Locate the cell with the specified text and output its (X, Y) center coordinate. 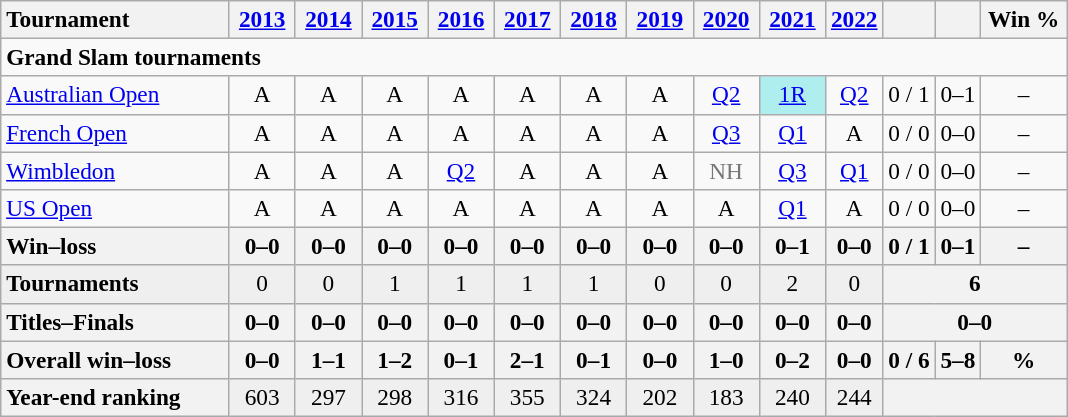
324 (593, 397)
French Open (115, 133)
2018 (593, 19)
Titles–Finals (115, 322)
2015 (395, 19)
1–1 (328, 359)
355 (527, 397)
297 (328, 397)
240 (792, 397)
5–8 (958, 359)
183 (726, 397)
Win % (1024, 19)
2019 (660, 19)
NH (726, 170)
2021 (792, 19)
Grand Slam tournaments (534, 57)
2020 (726, 19)
1–2 (395, 359)
Tournaments (115, 284)
% (1024, 359)
202 (660, 397)
1–0 (726, 359)
2–1 (527, 359)
Tournament (115, 19)
2013 (262, 19)
1R (792, 95)
2 (792, 284)
316 (461, 397)
Overall win–loss (115, 359)
603 (262, 397)
2022 (854, 19)
0 / 6 (909, 359)
Australian Open (115, 95)
Year-end ranking (115, 397)
Wimbledon (115, 170)
2017 (527, 19)
6 (975, 284)
Win–loss (115, 246)
298 (395, 397)
244 (854, 397)
2014 (328, 19)
0–2 (792, 359)
2016 (461, 19)
US Open (115, 208)
